For the text-containing cell, return its midpoint in (X, Y) coordinate format. 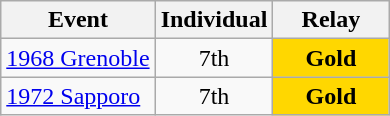
Individual (214, 20)
Relay (331, 20)
1968 Grenoble (78, 58)
1972 Sapporo (78, 96)
Event (78, 20)
